Detect which cell encompasses the target text, then output its [x, y] center coordinate. 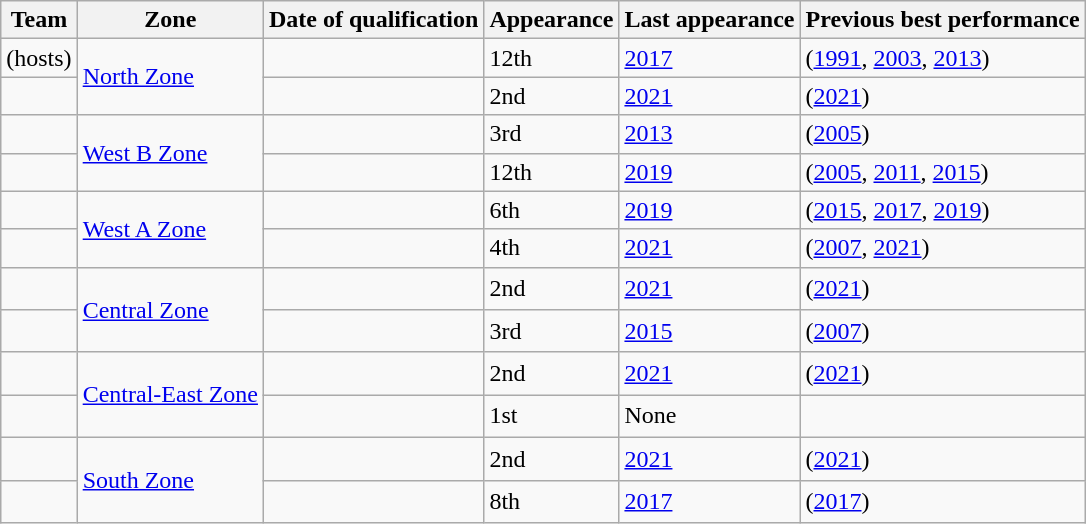
None [710, 416]
(hosts) [39, 58]
West A Zone [170, 229]
Previous best performance [942, 20]
Team [39, 20]
South Zone [170, 480]
6th [552, 210]
(2015, 2017, 2019) [942, 210]
8th [552, 502]
(2007, 2021) [942, 248]
Date of qualification [373, 20]
2013 [710, 134]
Last appearance [710, 20]
2015 [710, 332]
Central-East Zone [170, 394]
West B Zone [170, 153]
(2017) [942, 502]
1st [552, 416]
(2007) [942, 332]
Central Zone [170, 310]
North Zone [170, 77]
4th [552, 248]
(2005) [942, 134]
Appearance [552, 20]
(2005, 2011, 2015) [942, 172]
(1991, 2003, 2013) [942, 58]
Zone [170, 20]
